Find where the given text appears and provide that cell's center as (x, y) coordinate. 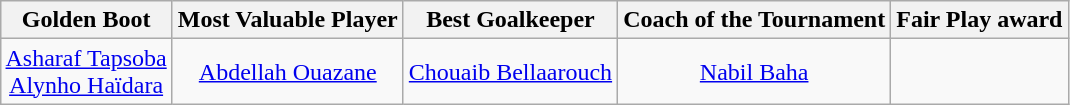
Chouaib Bellaarouch (510, 72)
Golden Boot (86, 20)
Asharaf Tapsoba Alynho Haïdara (86, 72)
Abdellah Ouazane (288, 72)
Most Valuable Player (288, 20)
Coach of the Tournament (754, 20)
Fair Play award (980, 20)
Nabil Baha (754, 72)
Best Goalkeeper (510, 20)
